Pinpoint the cell where the given text exists, returning its (x, y) midpoint coordinate. 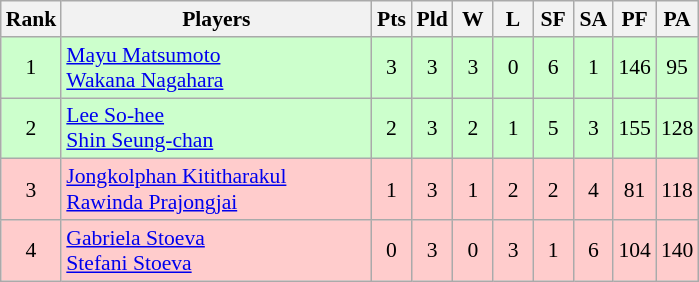
81 (634, 190)
118 (678, 190)
L (513, 19)
PF (634, 19)
W (473, 19)
Gabriela Stoeva Stefani Stoeva (216, 250)
104 (634, 250)
128 (678, 128)
SA (593, 19)
95 (678, 68)
Rank (32, 19)
Pld (432, 19)
140 (678, 250)
Mayu Matsumoto Wakana Nagahara (216, 68)
PA (678, 19)
Lee So-hee Shin Seung-chan (216, 128)
Players (216, 19)
146 (634, 68)
5 (553, 128)
SF (553, 19)
Pts (391, 19)
155 (634, 128)
Jongkolphan Kititharakul Rawinda Prajongjai (216, 190)
